For the text-containing cell, return its midpoint in (X, Y) coordinate format. 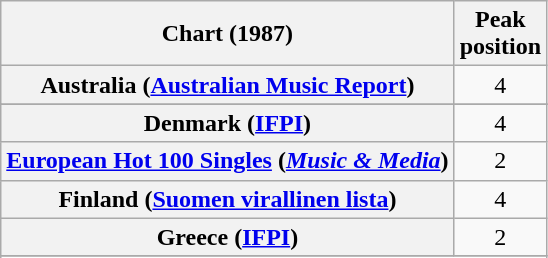
Greece (IFPI) (228, 237)
Finland (Suomen virallinen lista) (228, 199)
Denmark (IFPI) (228, 123)
European Hot 100 Singles (Music & Media) (228, 161)
Peakposition (500, 34)
Chart (1987) (228, 34)
Australia (Australian Music Report) (228, 85)
